Identify which cell holds the provided text, then report its [X, Y] central coordinate. 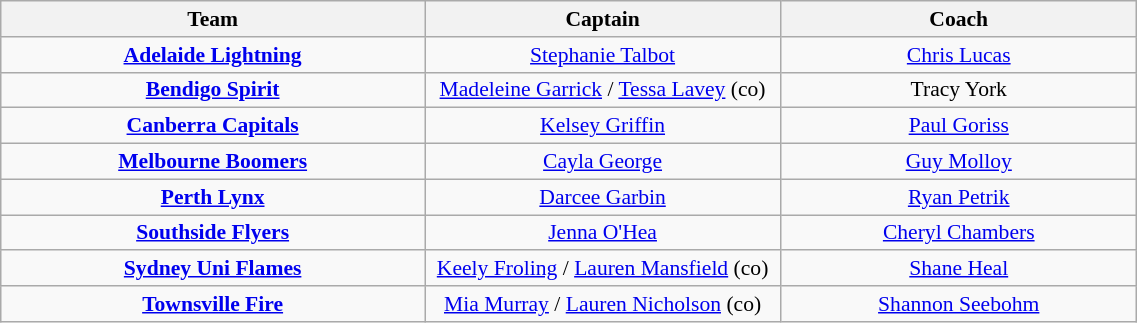
Paul Goriss [959, 126]
Guy Molloy [959, 162]
Coach [959, 19]
Cheryl Chambers [959, 233]
Madeleine Garrick / Tessa Lavey (co) [602, 90]
Southside Flyers [213, 233]
Stephanie Talbot [602, 55]
Team [213, 19]
Mia Murray / Lauren Nicholson (co) [602, 304]
Chris Lucas [959, 55]
Jenna O'Hea [602, 233]
Melbourne Boomers [213, 162]
Bendigo Spirit [213, 90]
Ryan Petrik [959, 197]
Captain [602, 19]
Tracy York [959, 90]
Adelaide Lightning [213, 55]
Darcee Garbin [602, 197]
Canberra Capitals [213, 126]
Cayla George [602, 162]
Keely Froling / Lauren Mansfield (co) [602, 269]
Shane Heal [959, 269]
Townsville Fire [213, 304]
Kelsey Griffin [602, 126]
Perth Lynx [213, 197]
Sydney Uni Flames [213, 269]
Shannon Seebohm [959, 304]
